Find where the given text appears and provide that cell's center as (X, Y) coordinate. 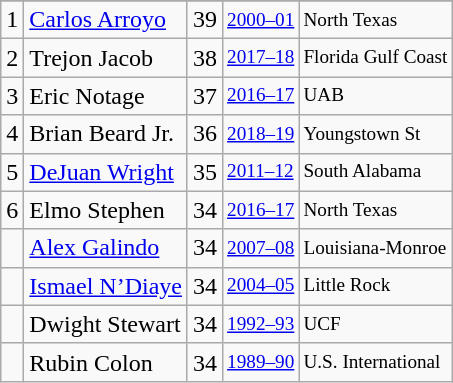
6 (12, 210)
Florida Gulf Coast (376, 58)
1989–90 (261, 362)
2000–01 (261, 20)
36 (204, 134)
Louisiana-Monroe (376, 248)
2007–08 (261, 248)
1992–93 (261, 324)
Ismael N’Diaye (106, 286)
1 (12, 20)
5 (12, 172)
38 (204, 58)
Eric Notage (106, 96)
U.S. International (376, 362)
2018–19 (261, 134)
DeJuan Wright (106, 172)
Rubin Colon (106, 362)
2 (12, 58)
Trejon Jacob (106, 58)
37 (204, 96)
39 (204, 20)
2004–05 (261, 286)
UAB (376, 96)
Carlos Arroyo (106, 20)
Little Rock (376, 286)
2017–18 (261, 58)
Youngstown St (376, 134)
South Alabama (376, 172)
3 (12, 96)
Brian Beard Jr. (106, 134)
Elmo Stephen (106, 210)
UCF (376, 324)
Dwight Stewart (106, 324)
2011–12 (261, 172)
4 (12, 134)
35 (204, 172)
Alex Galindo (106, 248)
